Pinpoint the cell where the given text exists, returning its [x, y] midpoint coordinate. 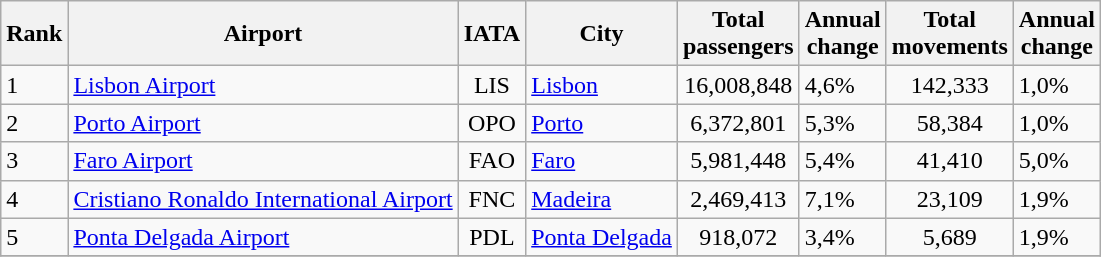
OPO [492, 123]
Rank [34, 34]
1 [34, 85]
6,372,801 [738, 123]
Porto [602, 123]
5,4% [842, 161]
5 [34, 237]
LIS [492, 85]
4,6% [842, 85]
Ponta Delgada Airport [263, 237]
918,072 [738, 237]
PDL [492, 237]
IATA [492, 34]
3 [34, 161]
Faro Airport [263, 161]
23,109 [950, 199]
58,384 [950, 123]
Airport [263, 34]
5,0% [1056, 161]
Lisbon Airport [263, 85]
Totalmovements [950, 34]
FAO [492, 161]
2,469,413 [738, 199]
Ponta Delgada [602, 237]
FNC [492, 199]
Madeira [602, 199]
3,4% [842, 237]
2 [34, 123]
7,1% [842, 199]
142,333 [950, 85]
Lisbon [602, 85]
Faro [602, 161]
5,3% [842, 123]
5,689 [950, 237]
41,410 [950, 161]
4 [34, 199]
City [602, 34]
Cristiano Ronaldo International Airport [263, 199]
Porto Airport [263, 123]
16,008,848 [738, 85]
Totalpassengers [738, 34]
5,981,448 [738, 161]
